Search for the cell housing the specified text and yield its [x, y] center coordinate. 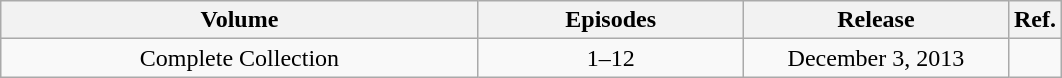
Episodes [610, 20]
Ref. [1034, 20]
Complete Collection [240, 58]
December 3, 2013 [876, 58]
Volume [240, 20]
Release [876, 20]
1–12 [610, 58]
